Detect which cell encompasses the target text, then output its (x, y) center coordinate. 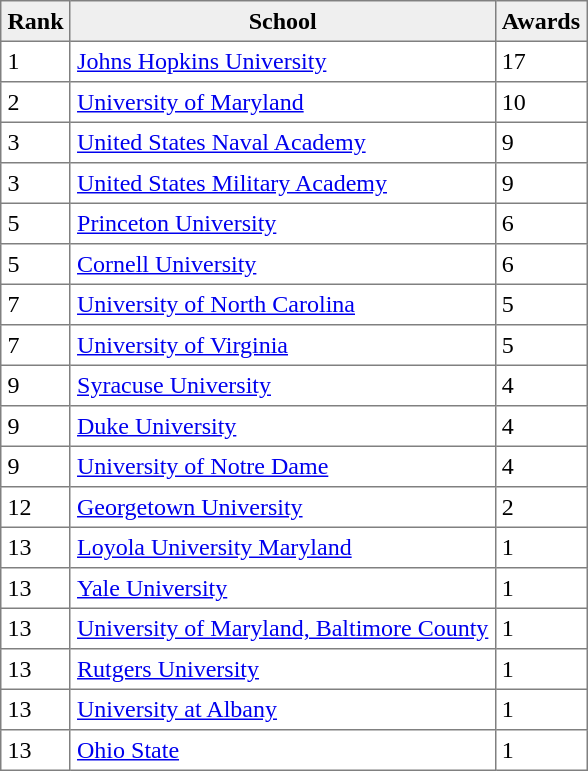
17 (541, 61)
Rank (36, 21)
School (282, 21)
Johns Hopkins University (282, 61)
University of Virginia (282, 345)
Yale University (282, 588)
University of North Carolina (282, 304)
Rutgers University (282, 669)
10 (541, 102)
University of Maryland, Baltimore County (282, 628)
12 (36, 507)
University of Maryland (282, 102)
Princeton University (282, 223)
Georgetown University (282, 507)
University of Notre Dame (282, 466)
Duke University (282, 426)
Cornell University (282, 264)
Syracuse University (282, 385)
Ohio State (282, 750)
United States Military Academy (282, 183)
United States Naval Academy (282, 142)
Loyola University Maryland (282, 547)
Awards (541, 21)
University at Albany (282, 709)
